Return the [X, Y] coordinate for the center point of the cell that contains the specified text.  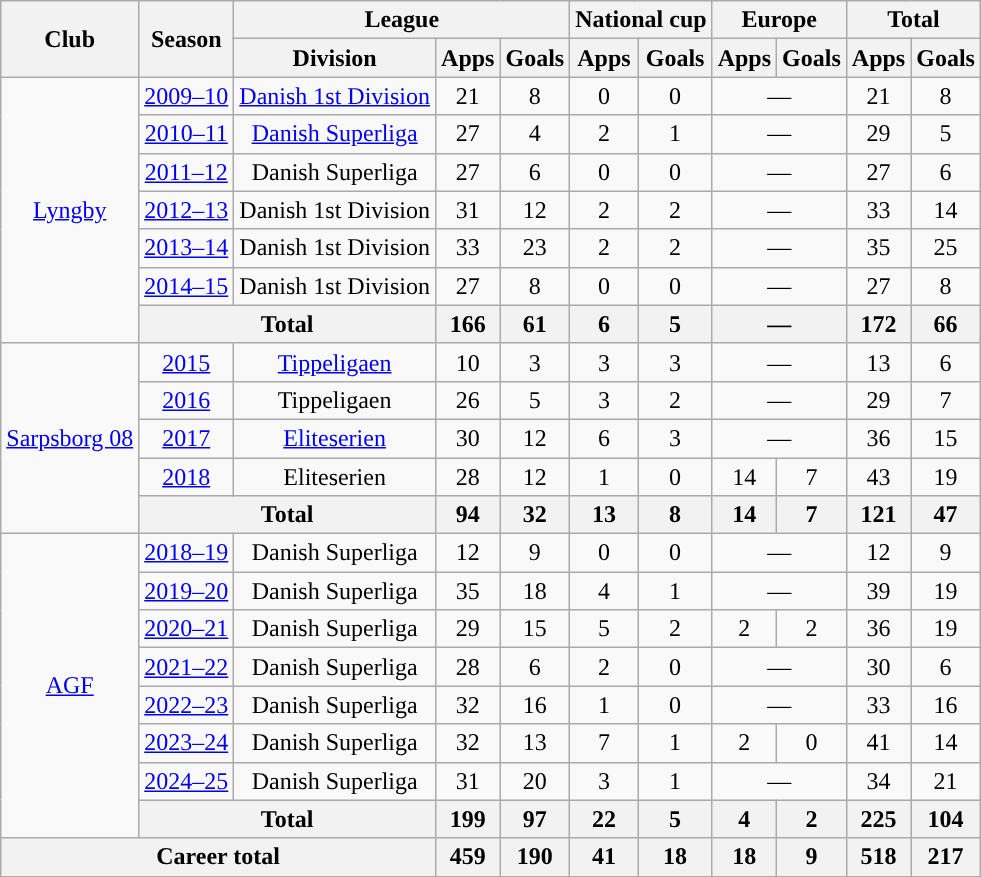
25 [946, 248]
2012–13 [186, 210]
National cup [641, 20]
Sarpsborg 08 [70, 438]
61 [535, 324]
39 [878, 591]
26 [468, 400]
League [402, 20]
Club [70, 39]
10 [468, 362]
2019–20 [186, 591]
2021–22 [186, 667]
217 [946, 857]
2018–19 [186, 553]
190 [535, 857]
2014–15 [186, 286]
43 [878, 477]
2013–14 [186, 248]
2009–10 [186, 96]
2023–24 [186, 743]
Career total [218, 857]
66 [946, 324]
Season [186, 39]
94 [468, 515]
121 [878, 515]
34 [878, 781]
225 [878, 819]
2010–11 [186, 134]
2024–25 [186, 781]
23 [535, 248]
2017 [186, 438]
2016 [186, 400]
2015 [186, 362]
166 [468, 324]
Europe [779, 20]
20 [535, 781]
97 [535, 819]
2018 [186, 477]
22 [604, 819]
518 [878, 857]
47 [946, 515]
459 [468, 857]
2011–12 [186, 172]
2020–21 [186, 629]
Lyngby [70, 210]
104 [946, 819]
172 [878, 324]
AGF [70, 686]
Division [335, 58]
199 [468, 819]
2022–23 [186, 705]
